Return (x, y) of the center of cell containing provided text 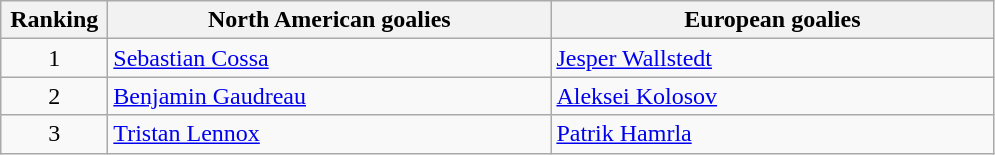
2 (54, 96)
Aleksei Kolosov (772, 96)
Jesper Wallstedt (772, 58)
European goalies (772, 20)
Benjamin Gaudreau (330, 96)
Patrik Hamrla (772, 134)
Tristan Lennox (330, 134)
Ranking (54, 20)
Sebastian Cossa (330, 58)
3 (54, 134)
North American goalies (330, 20)
1 (54, 58)
